Search for the cell housing the specified text and yield its [x, y] center coordinate. 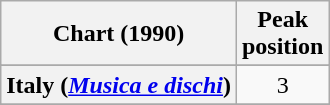
3 [282, 85]
Italy (Musica e dischi) [119, 85]
Peakposition [282, 34]
Chart (1990) [119, 34]
